Extract the [X, Y] coordinate from the center of the cell holding the provided text.  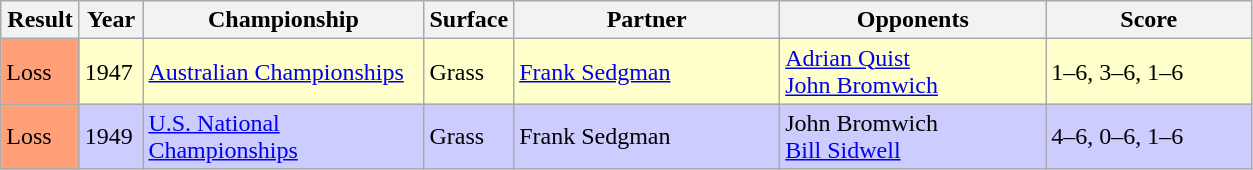
Score [1149, 20]
U.S. National Championships [284, 136]
Partner [647, 20]
Championship [284, 20]
Result [40, 20]
1–6, 3–6, 1–6 [1149, 72]
1947 [111, 72]
Australian Championships [284, 72]
4–6, 0–6, 1–6 [1149, 136]
Adrian Quist John Bromwich [913, 72]
Surface [469, 20]
Opponents [913, 20]
Year [111, 20]
1949 [111, 136]
John Bromwich Bill Sidwell [913, 136]
